For the text-containing cell, return its midpoint in (x, y) coordinate format. 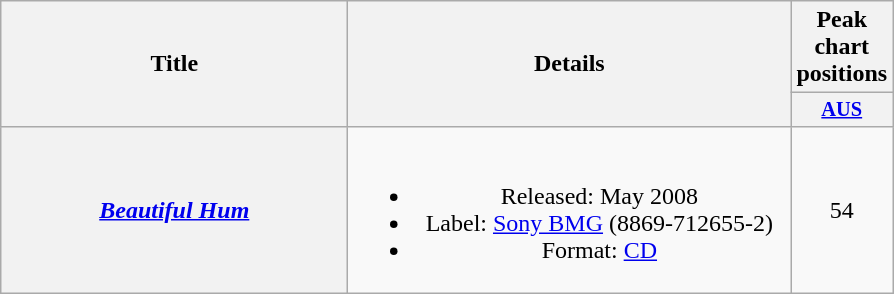
Title (174, 64)
54 (842, 210)
AUS (842, 110)
Beautiful Hum (174, 210)
Details (570, 64)
Released: May 2008Label: Sony BMG (8869-712655-2)Format: CD (570, 210)
Peak chart positions (842, 47)
